Scan for the cell matching the given text and deliver its [X, Y] coordinate at center. 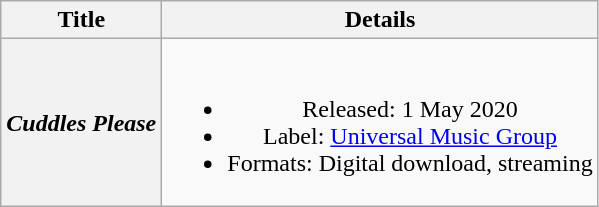
Title [82, 20]
Details [380, 20]
Released: 1 May 2020Label: Universal Music GroupFormats: Digital download, streaming [380, 122]
Cuddles Please [82, 122]
